Capture the cell that displays the provided text and extract its (x, y) central coordinate. 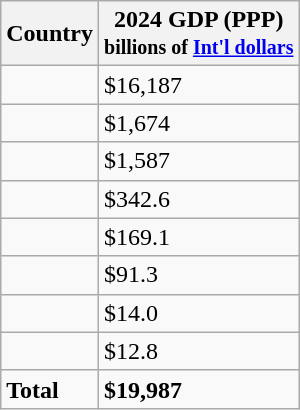
$1,587 (198, 161)
$169.1 (198, 237)
$16,187 (198, 85)
$342.6 (198, 199)
Country (50, 34)
$1,674 (198, 123)
$19,987 (198, 389)
Total (50, 389)
$12.8 (198, 351)
$14.0 (198, 313)
2024 GDP (PPP)billions of Int'l dollars (198, 34)
$91.3 (198, 275)
